Return the [X, Y] coordinate for the center point of the cell that contains the specified text.  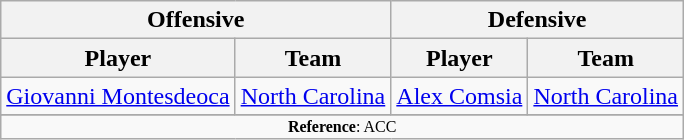
Reference: ACC [342, 127]
Alex Comsia [460, 96]
Defensive [538, 20]
Offensive [196, 20]
Giovanni Montesdeoca [118, 96]
